Extract the (x, y) coordinate from the center of the cell holding the provided text.  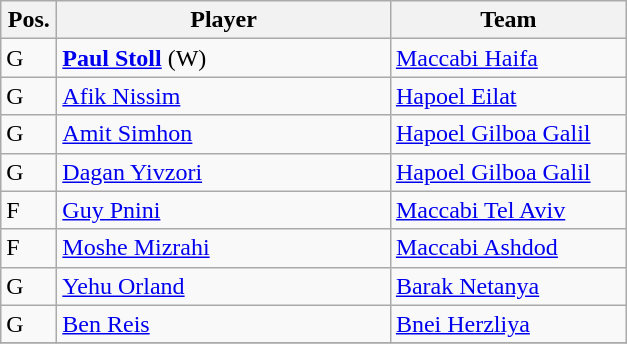
Dagan Yivzori (224, 172)
Amit Simhon (224, 134)
Guy Pnini (224, 210)
Yehu Orland (224, 286)
Team (508, 20)
Ben Reis (224, 324)
Moshe Mizrahi (224, 248)
Pos. (29, 20)
Player (224, 20)
Paul Stoll (W) (224, 58)
Afik Nissim (224, 96)
Maccabi Haifa (508, 58)
Hapoel Eilat (508, 96)
Barak Netanya (508, 286)
Maccabi Ashdod (508, 248)
Bnei Herzliya (508, 324)
Maccabi Tel Aviv (508, 210)
